Identify which cell holds the provided text, then report its (x, y) central coordinate. 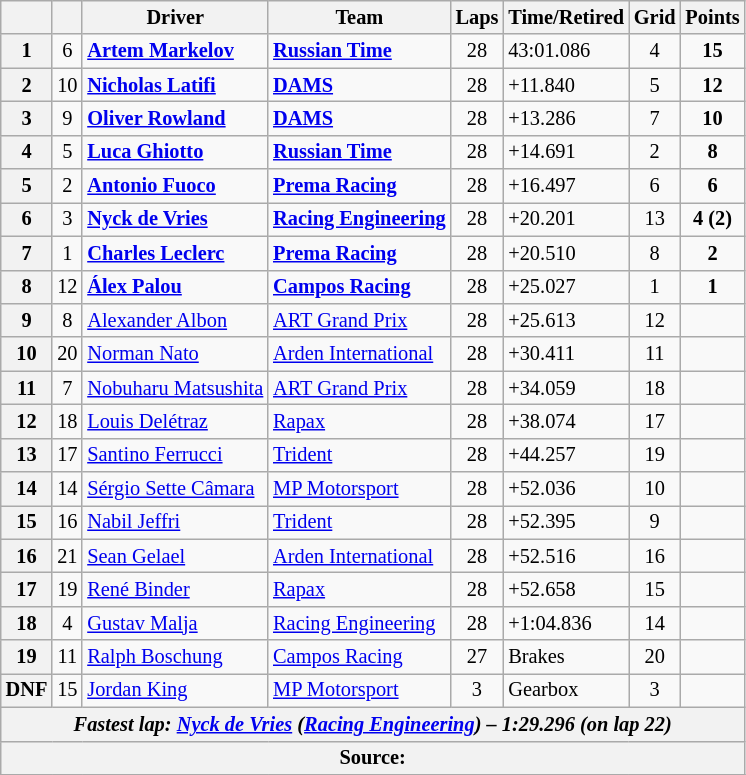
Norman Nato (175, 354)
Santino Ferrucci (175, 455)
Luca Ghiotto (175, 152)
René Binder (175, 589)
Louis Delétraz (175, 421)
+11.840 (566, 85)
Sean Gelael (175, 556)
Artem Markelov (175, 51)
Grid (655, 17)
+44.257 (566, 455)
Points (713, 17)
+25.027 (566, 287)
Sérgio Sette Câmara (175, 489)
Jordan King (175, 690)
Antonio Fuoco (175, 186)
Oliver Rowland (175, 118)
Nabil Jeffri (175, 522)
Source: (373, 758)
21 (67, 556)
+52.395 (566, 522)
Ralph Boschung (175, 657)
+1:04.836 (566, 623)
+20.510 (566, 253)
+30.411 (566, 354)
Fastest lap: Nyck de Vries (Racing Engineering) – 1:29.296 (on lap 22) (373, 724)
DNF (27, 690)
+38.074 (566, 421)
Nyck de Vries (175, 219)
Laps (478, 17)
+52.516 (566, 556)
+34.059 (566, 388)
Nicholas Latifi (175, 85)
Gearbox (566, 690)
+25.613 (566, 320)
Alexander Albon (175, 320)
+13.286 (566, 118)
43:01.086 (566, 51)
Charles Leclerc (175, 253)
+52.658 (566, 589)
Álex Palou (175, 287)
27 (478, 657)
4 (2) (713, 219)
Team (359, 17)
+20.201 (566, 219)
+16.497 (566, 186)
Driver (175, 17)
Time/Retired (566, 17)
Nobuharu Matsushita (175, 388)
+52.036 (566, 489)
+14.691 (566, 152)
Brakes (566, 657)
Gustav Malja (175, 623)
